Scan for the cell matching the given text and deliver its [x, y] coordinate at center. 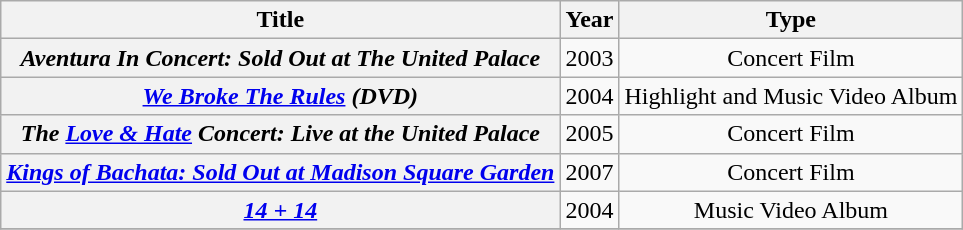
Highlight and Music Video Album [791, 96]
Type [791, 20]
Music Video Album [791, 210]
Aventura In Concert: Sold Out at The United Palace [280, 58]
Kings of Bachata: Sold Out at Madison Square Garden [280, 172]
14 + 14 [280, 210]
Year [590, 20]
2003 [590, 58]
The Love & Hate Concert: Live at the United Palace [280, 134]
2007 [590, 172]
We Broke The Rules (DVD) [280, 96]
2005 [590, 134]
Title [280, 20]
